Capture the cell that displays the provided text and extract its [X, Y] central coordinate. 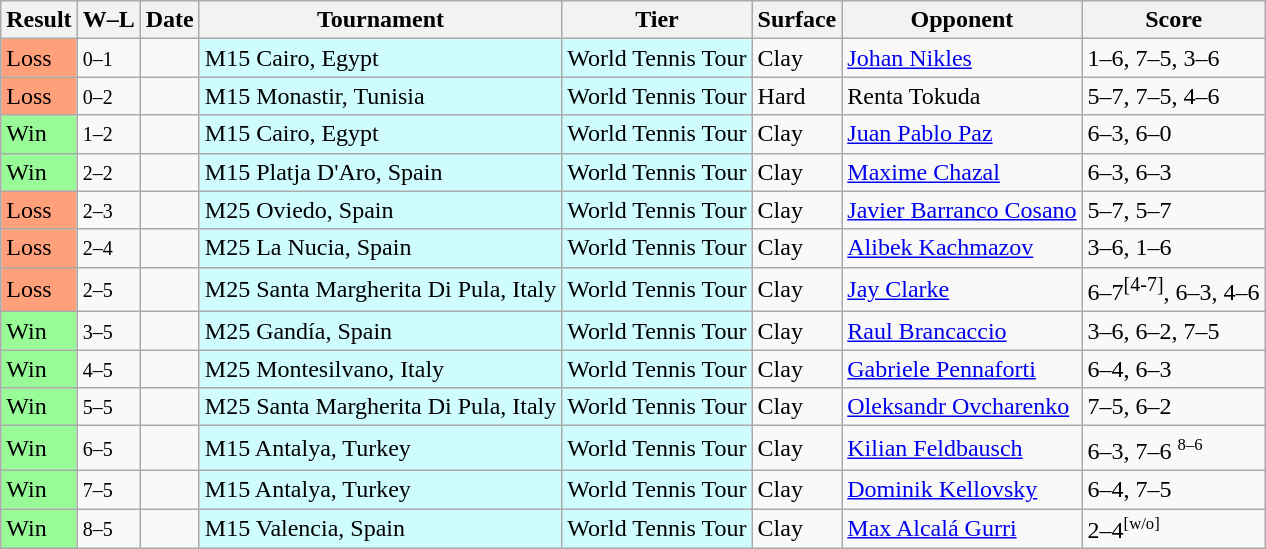
2–5 [108, 290]
8–5 [108, 529]
6–3, 6–3 [1174, 172]
Javier Barranco Cosano [962, 210]
M15 Platja D'Aro, Spain [380, 172]
6–3, 6–0 [1174, 134]
M15 Monastir, Tunisia [380, 96]
5–7, 7–5, 4–6 [1174, 96]
2–2 [108, 172]
Tournament [380, 20]
6–5 [108, 448]
6–4, 7–5 [1174, 489]
Date [170, 20]
Maxime Chazal [962, 172]
3–6, 1–6 [1174, 248]
5–5 [108, 407]
Johan Nikles [962, 58]
6–4, 6–3 [1174, 369]
Oleksandr Ovcharenko [962, 407]
7–5 [108, 489]
0–2 [108, 96]
1–6, 7–5, 3–6 [1174, 58]
Surface [797, 20]
Tier [657, 20]
3–6, 6–2, 7–5 [1174, 331]
6–3, 7–6 8–6 [1174, 448]
Raul Brancaccio [962, 331]
7–5, 6–2 [1174, 407]
M25 Oviedo, Spain [380, 210]
4–5 [108, 369]
5–7, 5–7 [1174, 210]
Score [1174, 20]
3–5 [108, 331]
2–3 [108, 210]
W–L [108, 20]
0–1 [108, 58]
Kilian Feldbausch [962, 448]
Dominik Kellovsky [962, 489]
Gabriele Pennaforti [962, 369]
M25 Gandía, Spain [380, 331]
2–4[w/o] [1174, 529]
Renta Tokuda [962, 96]
2–4 [108, 248]
Result [39, 20]
Juan Pablo Paz [962, 134]
M25 Montesilvano, Italy [380, 369]
M25 La Nucia, Spain [380, 248]
Opponent [962, 20]
M15 Valencia, Spain [380, 529]
Alibek Kachmazov [962, 248]
Hard [797, 96]
1–2 [108, 134]
Max Alcalá Gurri [962, 529]
6–7[4-7], 6–3, 4–6 [1174, 290]
Jay Clarke [962, 290]
